Output the [x, y] coordinate of the center of the cell containing the given text.  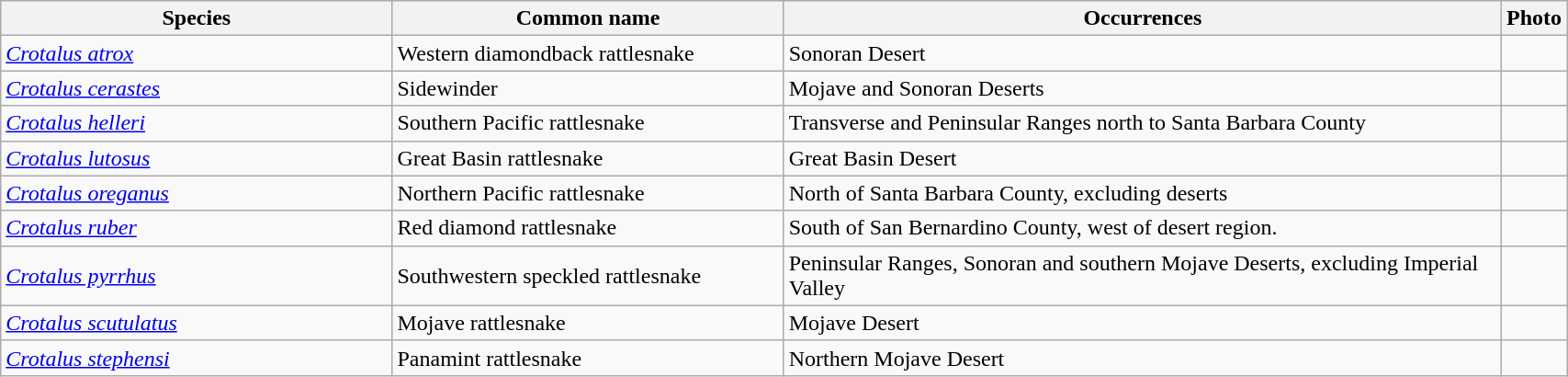
Crotalus oreganus [197, 193]
Southern Pacific rattlesnake [588, 123]
Panamint rattlesnake [588, 358]
Sonoran Desert [1143, 53]
Photo [1534, 18]
Crotalus atrox [197, 53]
Crotalus pyrrhus [197, 276]
Common name [588, 18]
South of San Bernardino County, west of desert region. [1143, 228]
Crotalus lutosus [197, 158]
Crotalus stephensi [197, 358]
Great Basin rattlesnake [588, 158]
Red diamond rattlesnake [588, 228]
Mojave Desert [1143, 323]
Mojave and Sonoran Deserts [1143, 88]
Crotalus cerastes [197, 88]
Species [197, 18]
Great Basin Desert [1143, 158]
Southwestern speckled rattlesnake [588, 276]
Northern Mojave Desert [1143, 358]
Occurrences [1143, 18]
Crotalus ruber [197, 228]
Mojave rattlesnake [588, 323]
Western diamondback rattlesnake [588, 53]
Crotalus helleri [197, 123]
Sidewinder [588, 88]
Transverse and Peninsular Ranges north to Santa Barbara County [1143, 123]
Northern Pacific rattlesnake [588, 193]
Crotalus scutulatus [197, 323]
Peninsular Ranges, Sonoran and southern Mojave Deserts, excluding Imperial Valley [1143, 276]
North of Santa Barbara County, excluding deserts [1143, 193]
